Pinpoint the cell where the given text exists, returning its [X, Y] midpoint coordinate. 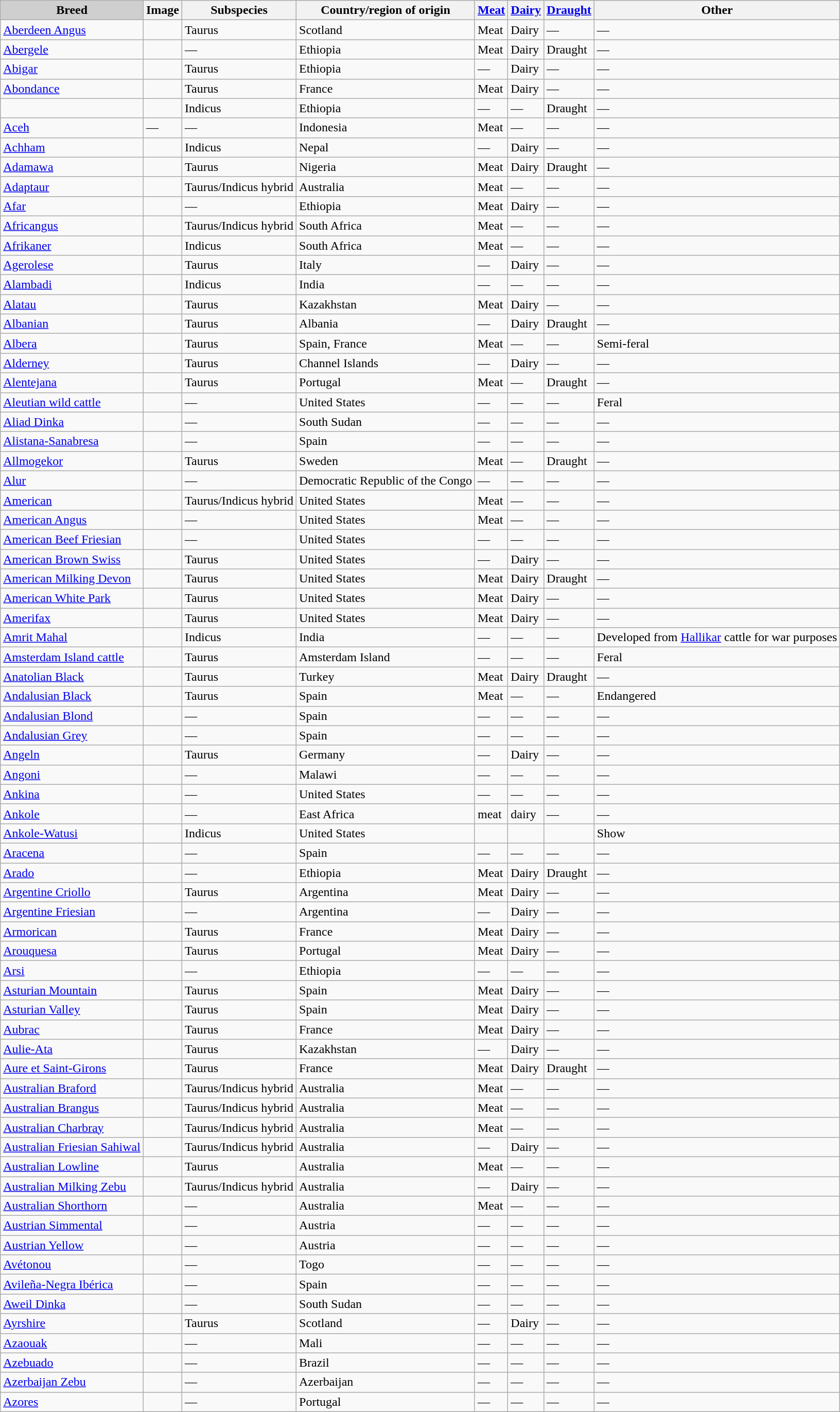
Developed from Hallikar cattle for war purposes [717, 638]
Ankole [72, 814]
Azores [72, 1402]
Aleutian wild cattle [72, 402]
Andalusian Grey [72, 735]
Togo [386, 1265]
Italy [386, 265]
Allmogekor [72, 461]
Mali [386, 1343]
Amsterdam Island [386, 657]
Albania [386, 324]
Germany [386, 755]
Azerbaijan Zebu [72, 1382]
Anatolian Black [72, 677]
Endangered [717, 696]
Arsi [72, 971]
Austrian Simmental [72, 1226]
American Brown Swiss [72, 559]
Asturian Mountain [72, 990]
Australian Friesian Sahiwal [72, 1147]
Amsterdam Island cattle [72, 657]
Nepal [386, 147]
Aceh [72, 128]
Avileña-Negra Ibérica [72, 1284]
Afar [72, 206]
Brazil [386, 1363]
American Milking Devon [72, 579]
Alambadi [72, 285]
Aweil Dinka [72, 1304]
Aulie-Ata [72, 1049]
Australian Brangus [72, 1108]
Sweden [386, 461]
Azerbaijan [386, 1382]
Arado [72, 873]
Andalusian Black [72, 696]
Australian Lowline [72, 1166]
Argentine Criollo [72, 892]
Aracena [72, 853]
Avétonou [72, 1265]
Austrian Yellow [72, 1245]
Semi-feral [717, 343]
Albanian [72, 324]
Albera [72, 343]
Ayrshire [72, 1323]
Abergele [72, 49]
Aberdeen Angus [72, 30]
meat [491, 814]
Andalusian Blond [72, 716]
Amerifax [72, 618]
Abondance [72, 89]
Angoni [72, 774]
Ankole-Watusi [72, 833]
Alistana-Sanabresa [72, 441]
Channel Islands [386, 363]
Ankina [72, 794]
Show [717, 833]
Alentejana [72, 383]
dairy [526, 814]
Africangus [72, 226]
Arouquesa [72, 951]
Subspecies [239, 10]
Aliad Dinka [72, 422]
Alatau [72, 304]
American White Park [72, 598]
East Africa [386, 814]
Nigeria [386, 167]
Azaouak [72, 1343]
Adamawa [72, 167]
Australian Charbray [72, 1127]
Image [163, 10]
Agerolese [72, 265]
Other [717, 10]
Argentine Friesian [72, 912]
Turkey [386, 677]
Asturian Valley [72, 1010]
Democratic Republic of the Congo [386, 480]
Afrikaner [72, 246]
Azebuado [72, 1363]
Angeln [72, 755]
Spain, France [386, 343]
American Beef Friesian [72, 539]
American Angus [72, 520]
Adaptaur [72, 186]
Aure et Saint-Girons [72, 1069]
Abigar [72, 69]
Indonesia [386, 128]
Alderney [72, 363]
Breed [72, 10]
Amrit Mahal [72, 638]
Country/region of origin [386, 10]
Australian Braford [72, 1088]
Aubrac [72, 1029]
Achham [72, 147]
American [72, 500]
Australian Milking Zebu [72, 1186]
Malawi [386, 774]
Alur [72, 480]
Armorican [72, 932]
Australian Shorthorn [72, 1206]
